Scan for the cell matching the given text and deliver its [x, y] coordinate at center. 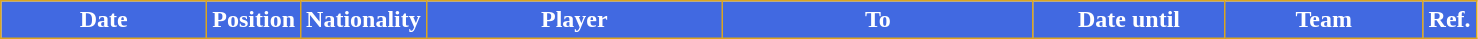
Team [1324, 20]
Date until [1128, 20]
Player [574, 20]
Ref. [1450, 20]
Nationality [364, 20]
To [878, 20]
Date [104, 20]
Position [254, 20]
